Locate the cell with the specified text and output its (X, Y) center coordinate. 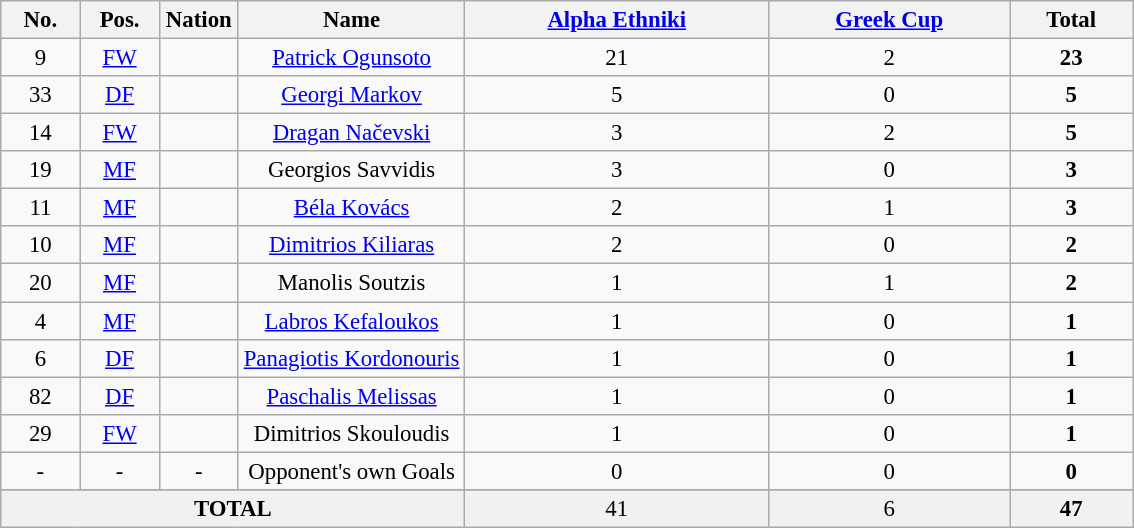
4 (40, 321)
Labros Kefaloukos (351, 321)
Paschalis Melissas (351, 396)
No. (40, 20)
Dragan Načevski (351, 133)
Nation (198, 20)
Opponent's own Goals (351, 471)
10 (40, 245)
Greek Cup (890, 20)
Panagiotis Kordonouris (351, 358)
9 (40, 58)
82 (40, 396)
19 (40, 170)
11 (40, 208)
20 (40, 283)
Name (351, 20)
TOTAL (233, 509)
Dimitrios Skouloudis (351, 433)
23 (1072, 58)
21 (617, 58)
47 (1072, 509)
Patrick Ogunsoto (351, 58)
Georgi Markov (351, 95)
Pos. (120, 20)
Total (1072, 20)
Manolis Soutzis (351, 283)
Georgios Savvidis (351, 170)
Béla Kovács (351, 208)
Alpha Ethniki (617, 20)
14 (40, 133)
41 (617, 509)
29 (40, 433)
Dimitrios Kiliaras (351, 245)
33 (40, 95)
